Detect which cell encompasses the target text, then output its (X, Y) center coordinate. 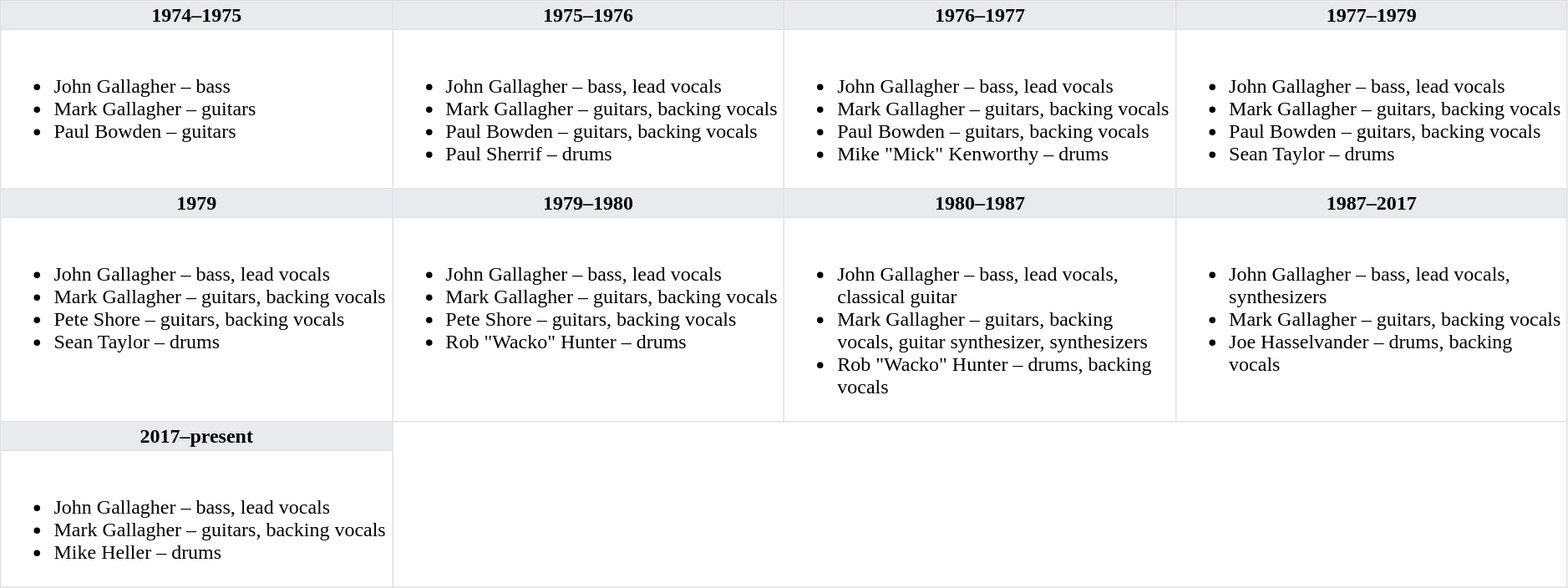
2017–present (197, 436)
1975–1976 (588, 15)
John Gallagher – bass, lead vocalsMark Gallagher – guitars, backing vocalsPaul Bowden – guitars, backing vocalsSean Taylor – drums (1372, 109)
John Gallagher – bass, lead vocalsMark Gallagher – guitars, backing vocalsPete Shore – guitars, backing vocalsSean Taylor – drums (197, 319)
1987–2017 (1372, 203)
1979–1980 (588, 203)
1977–1979 (1372, 15)
John Gallagher – bass, lead vocalsMark Gallagher – guitars, backing vocalsMike Heller – drums (197, 519)
John Gallagher – bass, lead vocals, synthesizersMark Gallagher – guitars, backing vocalsJoe Hasselvander – drums, backing vocals (1372, 319)
1974–1975 (197, 15)
John Gallagher – bassMark Gallagher – guitarsPaul Bowden – guitars (197, 109)
John Gallagher – bass, lead vocalsMark Gallagher – guitars, backing vocalsPete Shore – guitars, backing vocalsRob "Wacko" Hunter – drums (588, 319)
1980–1987 (979, 203)
1976–1977 (979, 15)
John Gallagher – bass, lead vocalsMark Gallagher – guitars, backing vocalsPaul Bowden – guitars, backing vocalsPaul Sherrif – drums (588, 109)
1979 (197, 203)
John Gallagher – bass, lead vocalsMark Gallagher – guitars, backing vocalsPaul Bowden – guitars, backing vocalsMike "Mick" Kenworthy – drums (979, 109)
